Output the [x, y] coordinate of the center of the cell containing the given text.  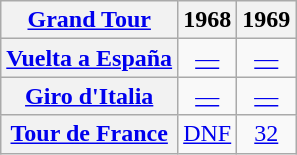
Grand Tour [90, 20]
Vuelta a España [90, 58]
1969 [266, 20]
Tour de France [90, 134]
Giro d'Italia [90, 96]
DNF [208, 134]
1968 [208, 20]
32 [266, 134]
